Extract the (X, Y) coordinate from the center of the cell holding the provided text.  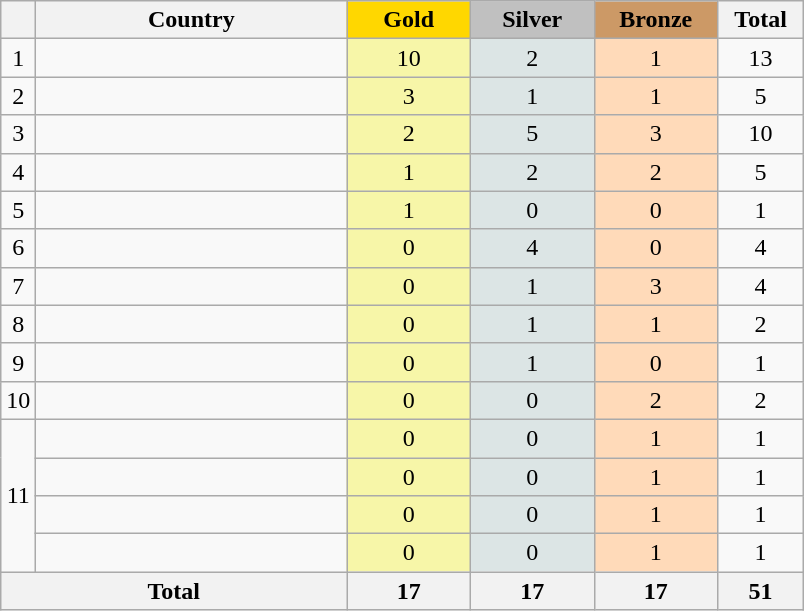
11 (18, 495)
13 (761, 58)
Gold (409, 20)
Silver (532, 20)
6 (18, 248)
7 (18, 286)
8 (18, 324)
51 (761, 591)
Country (192, 20)
Bronze (656, 20)
9 (18, 362)
